Locate the cell with the specified text and output its (X, Y) center coordinate. 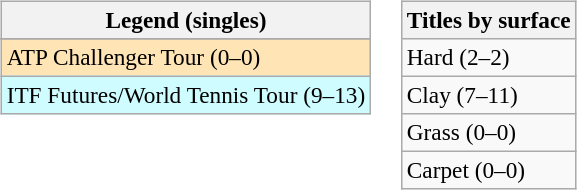
Titles by surface (488, 20)
Grass (0–0) (488, 133)
Legend (singles) (186, 20)
Clay (7–11) (488, 95)
ATP Challenger Tour (0–0) (186, 57)
Carpet (0–0) (488, 171)
Hard (2–2) (488, 57)
ITF Futures/World Tennis Tour (9–13) (186, 95)
